Locate the cell with the specified text and output its [X, Y] center coordinate. 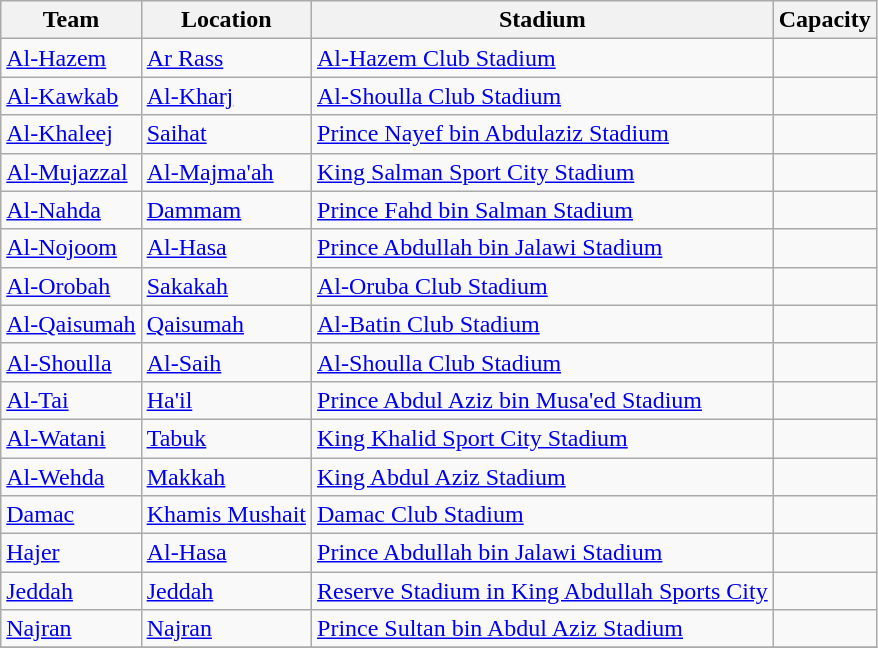
Al-Oruba Club Stadium [543, 286]
King Abdul Aziz Stadium [543, 477]
Prince Nayef bin Abdulaziz Stadium [543, 134]
Al-Mujazzal [71, 172]
Al-Batin Club Stadium [543, 324]
Stadium [543, 20]
Saihat [226, 134]
Al-Nahda [71, 210]
Ar Rass [226, 58]
Al-Shoulla [71, 362]
Location [226, 20]
Damac [71, 515]
Qaisumah [226, 324]
Prince Abdul Aziz bin Musa'ed Stadium [543, 400]
Team [71, 20]
Al-Nojoom [71, 248]
Sakakah [226, 286]
Khamis Mushait [226, 515]
Al-Majma'ah [226, 172]
King Khalid Sport City Stadium [543, 438]
Al-Kharj [226, 96]
Al-Saih [226, 362]
Damac Club Stadium [543, 515]
Reserve Stadium in King Abdullah Sports City [543, 591]
King Salman Sport City Stadium [543, 172]
Al-Watani [71, 438]
Al-Orobah [71, 286]
Ha'il [226, 400]
Hajer [71, 553]
Al-Kawkab [71, 96]
Tabuk [226, 438]
Al-Tai [71, 400]
Al-Hazem Club Stadium [543, 58]
Dammam [226, 210]
Al-Qaisumah [71, 324]
Prince Sultan bin Abdul Aziz Stadium [543, 629]
Capacity [824, 20]
Al-Hazem [71, 58]
Makkah [226, 477]
Al-Khaleej [71, 134]
Al-Wehda [71, 477]
Prince Fahd bin Salman Stadium [543, 210]
